Provide the (x, y) coordinate of the cell's center where the given text is located.  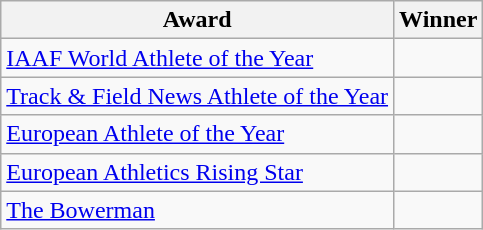
European Athlete of the Year (198, 134)
European Athletics Rising Star (198, 172)
Award (198, 20)
Track & Field News Athlete of the Year (198, 96)
The Bowerman (198, 210)
Winner (438, 20)
IAAF World Athlete of the Year (198, 58)
